Search for the cell housing the specified text and yield its [x, y] center coordinate. 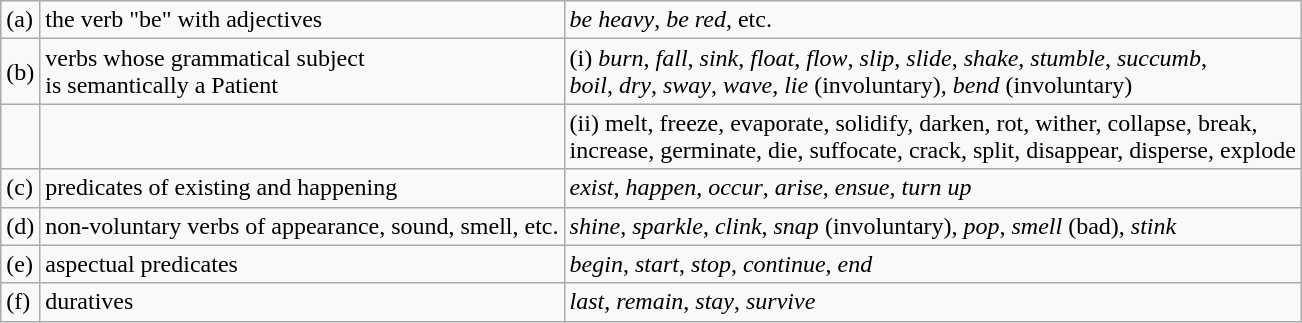
shine, sparkle, clink, snap (involuntary), pop, smell (bad), stink [932, 226]
verbs whose grammatical subjectis semantically a Patient [302, 72]
aspectual predicates [302, 264]
(e) [20, 264]
(c) [20, 188]
exist, happen, occur, arise, ensue, turn up [932, 188]
the verb "be" with adjectives [302, 20]
be heavy, be red, etc. [932, 20]
(d) [20, 226]
predicates of existing and happening [302, 188]
duratives [302, 302]
(b) [20, 72]
last, remain, stay, survive [932, 302]
(i) burn, fall, sink, float, flow, slip, slide, shake, stumble, succumb,boil, dry, sway, wave, lie (involuntary), bend (involuntary) [932, 72]
non-voluntary verbs of appearance, sound, smell, etc. [302, 226]
(a) [20, 20]
(f) [20, 302]
begin, start, stop, continue, end [932, 264]
